Search for the cell housing the specified text and yield its [x, y] center coordinate. 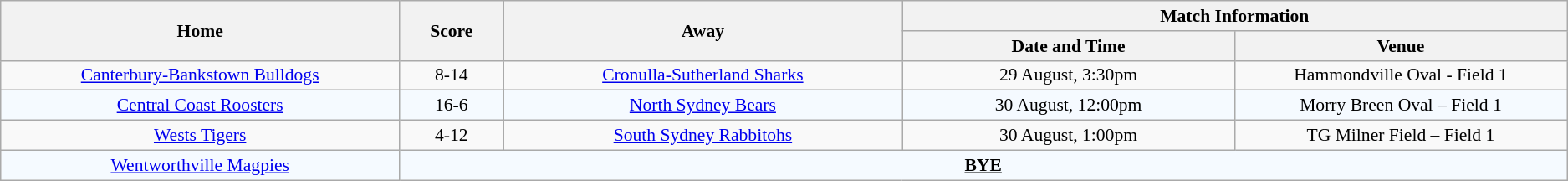
BYE [983, 165]
4-12 [452, 136]
TG Milner Field – Field 1 [1400, 136]
30 August, 1:00pm [1069, 136]
Central Coast Roosters [201, 106]
8-14 [452, 75]
Wests Tigers [201, 136]
Away [702, 30]
29 August, 3:30pm [1069, 75]
Date and Time [1069, 46]
Score [452, 30]
Home [201, 30]
Hammondville Oval - Field 1 [1400, 75]
30 August, 12:00pm [1069, 106]
North Sydney Bears [702, 106]
South Sydney Rabbitohs [702, 136]
Canterbury-Bankstown Bulldogs [201, 75]
16-6 [452, 106]
Match Information [1234, 16]
Wentworthville Magpies [201, 165]
Cronulla-Sutherland Sharks [702, 75]
Venue [1400, 46]
Morry Breen Oval – Field 1 [1400, 106]
